Search for the cell housing the specified text and yield its (X, Y) center coordinate. 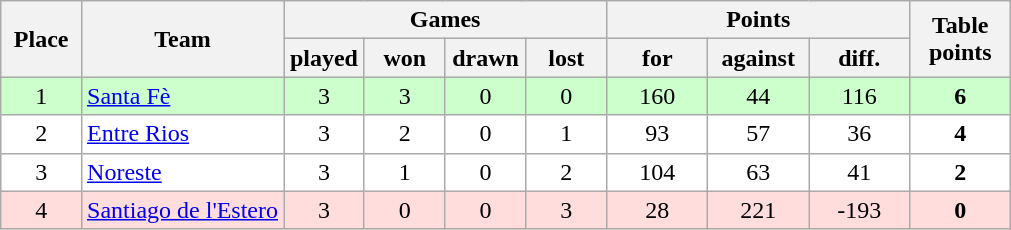
Games (446, 20)
6 (960, 96)
160 (658, 96)
221 (758, 210)
won (404, 58)
63 (758, 172)
against (758, 58)
Noreste (183, 172)
28 (658, 210)
Place (42, 39)
Entre Rios (183, 134)
-193 (860, 210)
36 (860, 134)
116 (860, 96)
104 (658, 172)
93 (658, 134)
drawn (486, 58)
Santa Fè (183, 96)
for (658, 58)
lost (566, 58)
Tablepoints (960, 39)
played (324, 58)
44 (758, 96)
Points (758, 20)
Santiago de l'Estero (183, 210)
diff. (860, 58)
Team (183, 39)
41 (860, 172)
57 (758, 134)
